Search for the cell housing the specified text and yield its [X, Y] center coordinate. 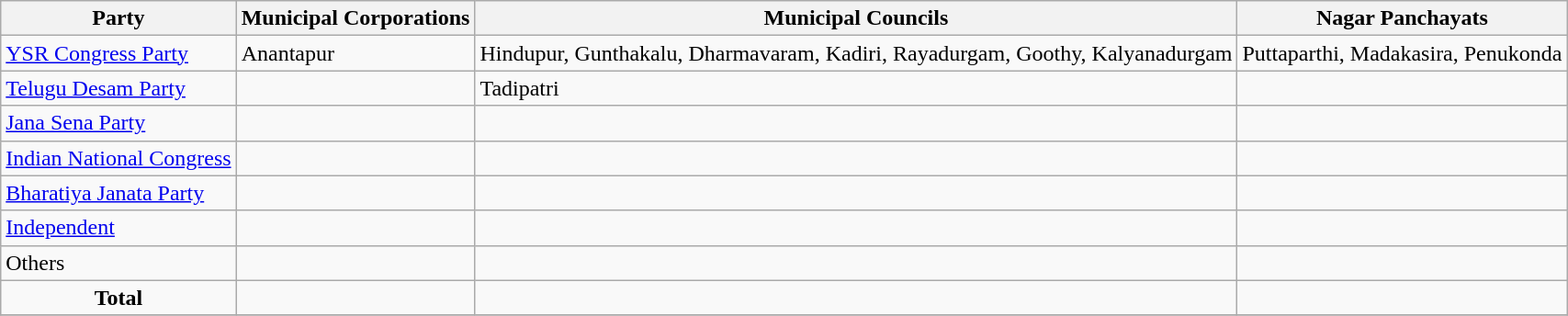
Hindupur, Gunthakalu, Dharmavaram, Kadiri, Rayadurgam, Goothy, Kalyanadurgam [856, 53]
Others [118, 263]
Independent [118, 228]
Indian National Congress [118, 158]
Anantapur [355, 53]
Puttaparthi, Madakasira, Penukonda [1402, 53]
Bharatiya Janata Party [118, 193]
Party [118, 18]
Municipal Corporations [355, 18]
Nagar Panchayats [1402, 18]
Tadipatri [856, 88]
Telugu Desam Party [118, 88]
Total [118, 298]
YSR Congress Party [118, 53]
Jana Sena Party [118, 123]
Municipal Councils [856, 18]
